Identify which cell holds the provided text, then report its [X, Y] central coordinate. 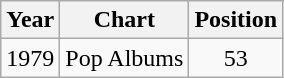
Chart [124, 20]
Position [236, 20]
53 [236, 58]
Year [30, 20]
Pop Albums [124, 58]
1979 [30, 58]
